Pinpoint the cell where the given text exists, returning its (x, y) midpoint coordinate. 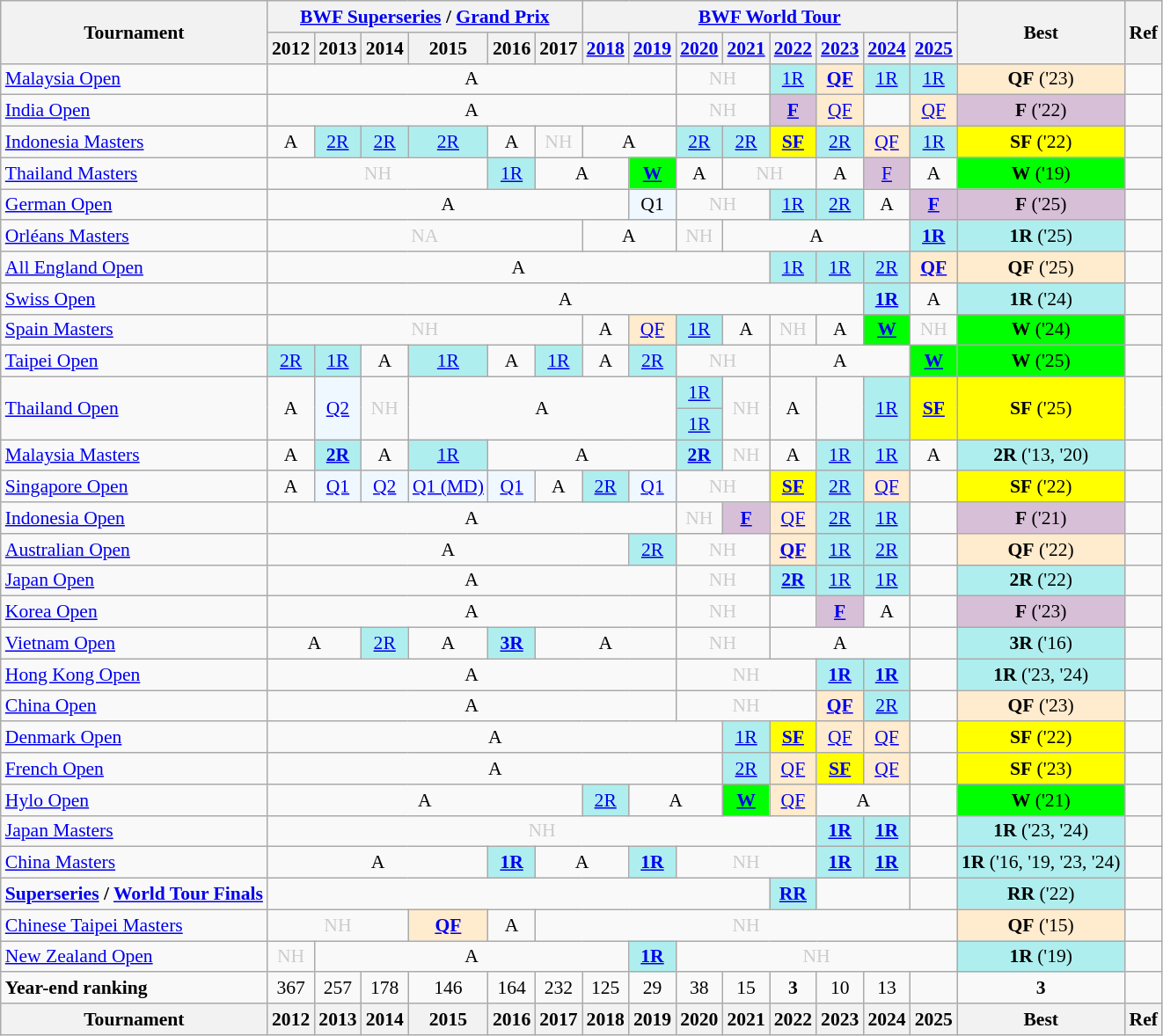
F ('25) (1042, 205)
F ('23) (1042, 612)
All England Open (134, 267)
29 (653, 989)
W ('19) (1042, 173)
W ('24) (1042, 330)
2R ('13, '20) (1042, 456)
Japan Masters (134, 831)
146 (449, 989)
India Open (134, 111)
BWF Superseries / Grand Prix (425, 17)
Spain Masters (134, 330)
Taipei Open (134, 361)
232 (558, 989)
Chinese Taipei Masters (134, 925)
RR (794, 894)
Denmark Open (134, 738)
Singapore Open (134, 487)
RR ('22) (1042, 894)
125 (605, 989)
German Open (134, 205)
Orléans Masters (134, 237)
Q1 (MD) (449, 487)
Japan Open (134, 580)
38 (699, 989)
3R ('16) (1042, 644)
Malaysia Masters (134, 456)
3R (512, 644)
Australian Open (134, 550)
Superseries / World Tour Finals (134, 894)
Hong Kong Open (134, 675)
SF ('25) (1042, 408)
1R ('19) (1042, 957)
Year-end ranking (134, 989)
1R ('25) (1042, 237)
NA (425, 237)
Swiss Open (134, 299)
Malaysia Open (134, 79)
F ('21) (1042, 518)
French Open (134, 769)
F ('22) (1042, 111)
W ('21) (1042, 800)
10 (839, 989)
W ('25) (1042, 361)
1R ('24) (1042, 299)
164 (512, 989)
15 (746, 989)
New Zealand Open (134, 957)
Thailand Masters (134, 173)
Vietnam Open (134, 644)
178 (385, 989)
Hylo Open (134, 800)
1R ('16, '19, '23, '24) (1042, 863)
2R ('22) (1042, 580)
Thailand Open (134, 408)
QF ('15) (1042, 925)
QF ('25) (1042, 267)
257 (338, 989)
QF ('22) (1042, 550)
Korea Open (134, 612)
China Masters (134, 863)
Indonesia Open (134, 518)
BWF World Tour (770, 17)
SF ('23) (1042, 769)
367 (290, 989)
China Open (134, 706)
13 (887, 989)
Indonesia Masters (134, 142)
